Capture the cell that displays the provided text and extract its (x, y) central coordinate. 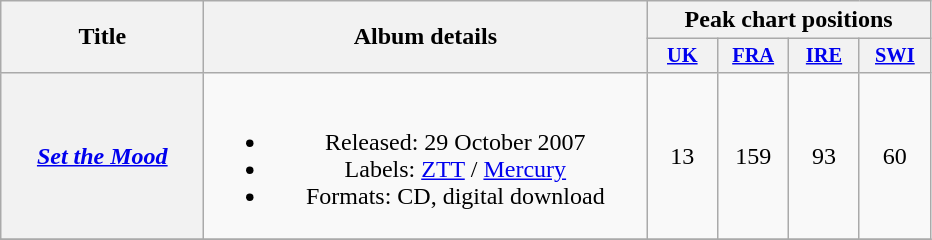
FRA (754, 56)
IRE (824, 56)
Peak chart positions (788, 20)
Title (102, 37)
Set the Mood (102, 156)
93 (824, 156)
13 (682, 156)
Album details (426, 37)
159 (754, 156)
Released: 29 October 2007Labels: ZTT / MercuryFormats: CD, digital download (426, 156)
SWI (894, 56)
UK (682, 56)
60 (894, 156)
